Return [x, y] of the center of cell containing provided text 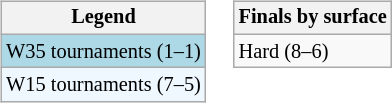
W15 tournaments (7–5) [103, 85]
Finals by surface [313, 18]
Hard (8–6) [313, 51]
Legend [103, 18]
W35 tournaments (1–1) [103, 51]
